Return the (X, Y) coordinate for the center point of the cell that contains the specified text.  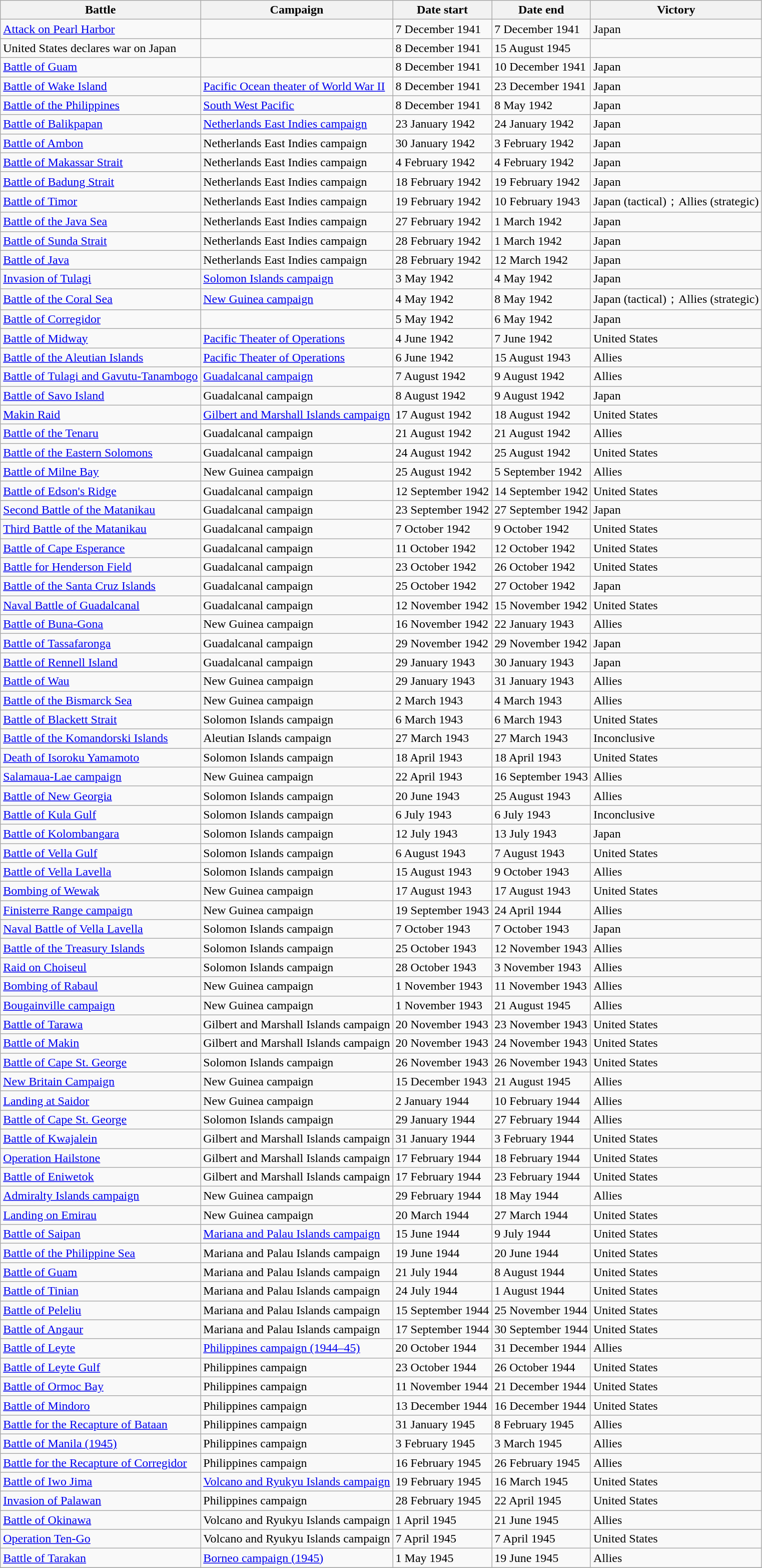
12 September 1942 (442, 491)
Battle of Savo Island (101, 396)
14 September 1942 (541, 491)
24 November 1943 (541, 1043)
Battle of Saipan (101, 1234)
Battle of the Santa Cruz Islands (101, 586)
5 September 1942 (541, 472)
23 September 1942 (442, 510)
Battle of Tarakan (101, 1558)
23 February 1944 (541, 1177)
Battle of Buna-Gona (101, 624)
3 March 1945 (541, 1443)
5 May 1942 (442, 319)
2 March 1943 (442, 700)
12 November 1943 (541, 948)
Battle of Makin (101, 1043)
28 October 1943 (442, 967)
13 December 1944 (442, 1405)
16 February 1945 (442, 1462)
31 January 1945 (442, 1424)
25 October 1942 (442, 586)
19 September 1943 (442, 910)
15 June 1944 (442, 1234)
23 November 1943 (541, 1024)
21 June 1945 (541, 1520)
Landing on Emirau (101, 1215)
11 November 1944 (442, 1386)
Battle of the Bismarck Sea (101, 700)
18 August 1942 (541, 415)
Battle of Wau (101, 681)
Battle of Mindoro (101, 1405)
15 November 1942 (541, 605)
24 April 1944 (541, 910)
21 July 1944 (442, 1272)
Date start (442, 10)
22 April 1943 (442, 776)
Battle of Edson's Ridge (101, 491)
8 August 1942 (442, 396)
Attack on Pearl Harbor (101, 29)
Battle of Eniwetok (101, 1177)
30 September 1944 (541, 1329)
Pacific Ocean theater of World War II (297, 86)
23 October 1942 (442, 567)
18 February 1944 (541, 1158)
Bougainville campaign (101, 1005)
12 July 1943 (442, 834)
9 October 1942 (541, 529)
1 April 1945 (442, 1520)
11 October 1942 (442, 548)
Makin Raid (101, 415)
Battle of Tassafaronga (101, 643)
7 August 1943 (541, 853)
24 July 1944 (442, 1291)
26 October 1942 (541, 567)
Battle of Timor (101, 201)
Battle of Vella Gulf (101, 853)
22 April 1945 (541, 1501)
16 December 1944 (541, 1405)
23 October 1944 (442, 1367)
Battle of Kolombangara (101, 834)
Battle of Wake Island (101, 86)
Campaign (297, 10)
10 December 1941 (541, 67)
17 August 1942 (442, 415)
3 February 1945 (442, 1443)
Battle of Sunda Strait (101, 241)
Battle of the Tenaru (101, 434)
Battle of the Java Sea (101, 222)
25 August 1943 (541, 796)
Battle of Corregidor (101, 319)
22 January 1943 (541, 624)
Second Battle of the Matanikau (101, 510)
2 January 1944 (442, 1100)
Battle of Midway (101, 338)
United States declares war on Japan (101, 48)
Battle for the Recapture of Corregidor (101, 1462)
Victory (676, 10)
20 March 1944 (442, 1215)
Finisterre Range campaign (101, 910)
Battle of Okinawa (101, 1520)
Battle of Blackett Strait (101, 719)
Battle of the Eastern Solomons (101, 453)
1 May 1945 (442, 1558)
26 February 1945 (541, 1462)
Battle of the Philippine Sea (101, 1253)
7 August 1942 (442, 376)
27 February 1942 (442, 222)
1 August 1944 (541, 1291)
3 November 1943 (541, 967)
Battle of Leyte Gulf (101, 1367)
Bombing of Wewak (101, 891)
17 September 1944 (442, 1329)
15 September 1944 (442, 1310)
27 October 1942 (541, 586)
Battle of Tarawa (101, 1024)
Battle of Manila (1945) (101, 1443)
Battle of the Treasury Islands (101, 948)
8 August 1944 (541, 1272)
27 September 1942 (541, 510)
10 February 1943 (541, 201)
Battle of the Coral Sea (101, 299)
Battle of the Komandorski Islands (101, 738)
Admiralty Islands campaign (101, 1196)
15 August 1945 (541, 48)
Battle of Balikpapan (101, 124)
Battle of Ambon (101, 143)
21 December 1944 (541, 1386)
Aleutian Islands campaign (297, 738)
6 June 1942 (442, 357)
20 October 1944 (442, 1348)
16 September 1943 (541, 776)
31 January 1943 (541, 681)
Operation Ten-Go (101, 1539)
13 July 1943 (541, 834)
Battle of Kwajalein (101, 1138)
Landing at Saidor (101, 1100)
4 June 1942 (442, 338)
15 December 1943 (442, 1081)
Battle of Ormoc Bay (101, 1386)
Naval Battle of Guadalcanal (101, 605)
9 July 1944 (541, 1234)
20 June 1943 (442, 796)
South West Pacific (297, 105)
12 November 1942 (442, 605)
Battle of Cape Esperance (101, 548)
7 October 1942 (442, 529)
29 February 1944 (442, 1196)
16 March 1945 (541, 1482)
Battle of Makassar Strait (101, 162)
26 October 1944 (541, 1367)
Battle of the Aleutian Islands (101, 357)
27 March 1944 (541, 1215)
Battle of New Georgia (101, 796)
Third Battle of the Matanikau (101, 529)
Death of Isoroku Yamamoto (101, 757)
Philippines campaign (1944–45) (297, 1348)
3 February 1944 (541, 1138)
Raid on Choiseul (101, 967)
19 February 1945 (442, 1482)
Battle (101, 10)
Naval Battle of Vella Lavella (101, 929)
Battle of Rennell Island (101, 662)
8 February 1945 (541, 1424)
23 December 1941 (541, 86)
19 June 1945 (541, 1558)
Battle of Badung Strait (101, 181)
6 August 1943 (442, 853)
20 June 1944 (541, 1253)
Salamaua-Lae campaign (101, 776)
Battle of Kula Gulf (101, 815)
Battle of Java (101, 260)
4 March 1943 (541, 700)
Battle of Angaur (101, 1329)
11 November 1943 (541, 986)
30 January 1942 (442, 143)
16 November 1942 (442, 624)
Battle for the Recapture of Bataan (101, 1424)
Battle of Vella Lavella (101, 872)
19 June 1944 (442, 1253)
18 May 1944 (541, 1196)
12 March 1942 (541, 260)
Battle of Peleliu (101, 1310)
25 November 1944 (541, 1310)
Borneo campaign (1945) (297, 1558)
12 October 1942 (541, 548)
31 December 1944 (541, 1348)
25 October 1943 (442, 948)
10 February 1944 (541, 1100)
Bombing of Rabaul (101, 986)
Battle of the Philippines (101, 105)
3 February 1942 (541, 143)
Invasion of Palawan (101, 1501)
7 June 1942 (541, 338)
6 May 1942 (541, 319)
23 January 1942 (442, 124)
29 January 1944 (442, 1119)
Battle of Iwo Jima (101, 1482)
27 February 1944 (541, 1119)
30 January 1943 (541, 662)
Date end (541, 10)
Operation Hailstone (101, 1158)
Battle of Tinian (101, 1291)
New Britain Campaign (101, 1081)
24 January 1942 (541, 124)
9 October 1943 (541, 872)
28 February 1945 (442, 1501)
3 May 1942 (442, 279)
Battle of Milne Bay (101, 472)
Invasion of Tulagi (101, 279)
Battle for Henderson Field (101, 567)
Battle of Leyte (101, 1348)
24 August 1942 (442, 453)
18 February 1942 (442, 181)
31 January 1944 (442, 1138)
Battle of Tulagi and Gavutu-Tanambogo (101, 376)
